Locate the cell with the specified text and output its (x, y) center coordinate. 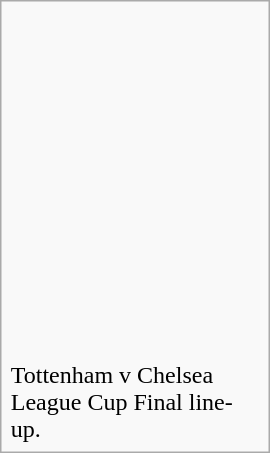
Tottenham v Chelsea League Cup Final line-up. (134, 226)
